Return the [x, y] coordinate for the center point of the cell that contains the specified text.  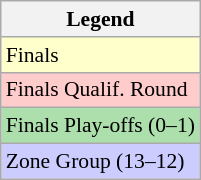
Legend [100, 19]
Zone Group (13–12) [100, 162]
Finals Play-offs (0–1) [100, 126]
Finals Qualif. Round [100, 90]
Finals [100, 55]
